For the text-containing cell, return its midpoint in (X, Y) coordinate format. 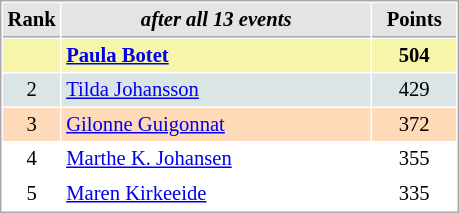
335 (414, 194)
Points (414, 20)
2 (32, 90)
Paula Botet (216, 56)
after all 13 events (216, 20)
Maren Kirkeeide (216, 194)
Gilonne Guigonnat (216, 124)
3 (32, 124)
504 (414, 56)
5 (32, 194)
429 (414, 90)
4 (32, 158)
Tildа Johansson (216, 90)
372 (414, 124)
Marthe K. Johansen (216, 158)
355 (414, 158)
Rank (32, 20)
